Scan for the cell matching the given text and deliver its (X, Y) coordinate at center. 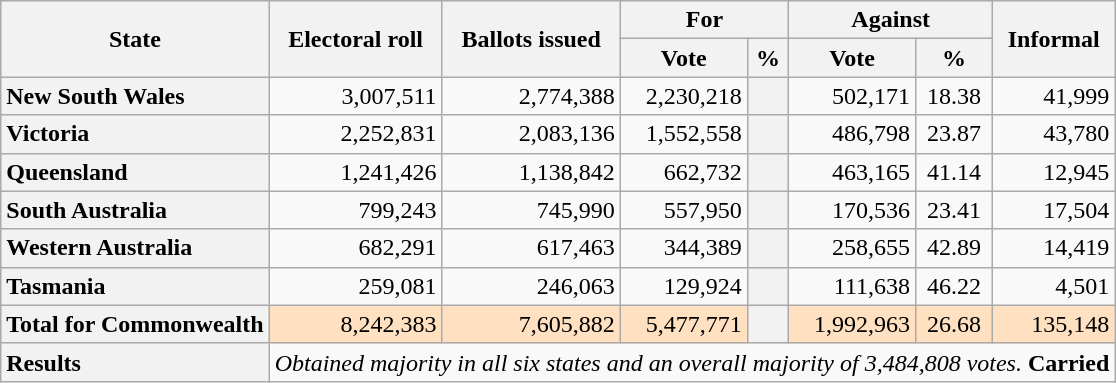
Against (891, 20)
2,230,218 (684, 96)
2,774,388 (531, 96)
1,241,426 (356, 172)
South Australia (135, 210)
Obtained majority in all six states and an overall majority of 3,484,808 votes. Carried (692, 362)
502,171 (852, 96)
43,780 (1054, 134)
Queensland (135, 172)
Victoria (135, 134)
Informal (1054, 39)
For (704, 20)
26.68 (954, 324)
617,463 (531, 248)
23.41 (954, 210)
4,501 (1054, 286)
259,081 (356, 286)
344,389 (684, 248)
Tasmania (135, 286)
486,798 (852, 134)
New South Wales (135, 96)
5,477,771 (684, 324)
18.38 (954, 96)
135,148 (1054, 324)
23.87 (954, 134)
2,083,136 (531, 134)
258,655 (852, 248)
41.14 (954, 172)
2,252,831 (356, 134)
1,138,842 (531, 172)
14,419 (1054, 248)
246,063 (531, 286)
Total for Commonwealth (135, 324)
799,243 (356, 210)
557,950 (684, 210)
Results (135, 362)
170,536 (852, 210)
Ballots issued (531, 39)
46.22 (954, 286)
State (135, 39)
17,504 (1054, 210)
42.89 (954, 248)
111,638 (852, 286)
Electoral roll (356, 39)
Western Australia (135, 248)
1,552,558 (684, 134)
7,605,882 (531, 324)
745,990 (531, 210)
3,007,511 (356, 96)
662,732 (684, 172)
682,291 (356, 248)
129,924 (684, 286)
12,945 (1054, 172)
41,999 (1054, 96)
1,992,963 (852, 324)
8,242,383 (356, 324)
463,165 (852, 172)
